Scan for the cell matching the given text and deliver its (X, Y) coordinate at center. 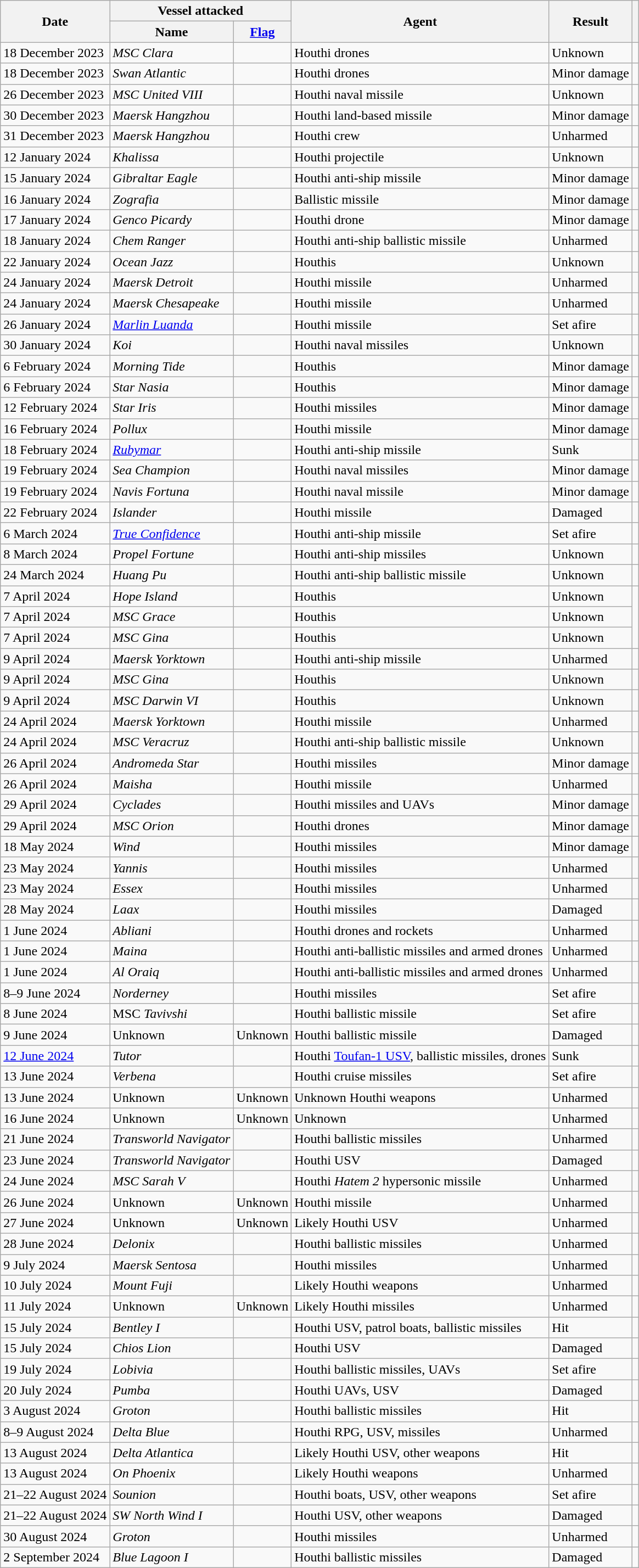
Laax (171, 909)
MSC Tavivshi (171, 1014)
Swan Atlantic (171, 74)
Unknown Houthi weapons (421, 1097)
Houthi crew (421, 136)
Bentley I (171, 1328)
Maersk Chesapeake (171, 304)
Houthi anti-ship missiles (421, 554)
Rubymar (171, 450)
Verbena (171, 1077)
30 January 2024 (55, 345)
19 July 2024 (55, 1369)
Houthi USV, other weapons (421, 1515)
Gibraltar Eagle (171, 178)
28 June 2024 (55, 1244)
26 June 2024 (55, 1202)
Houthi ballistic missiles, UAVs (421, 1369)
Delta Blue (171, 1432)
Maersk Detroit (171, 283)
Andromeda Star (171, 763)
Al Oraiq (171, 972)
SW North Wind I (171, 1515)
Result (591, 21)
16 January 2024 (55, 199)
MSC Grace (171, 617)
Marlin Luanda (171, 324)
Houthi Hatem 2 hypersonic missile (421, 1181)
Tutor (171, 1056)
18 May 2024 (55, 847)
Islander (171, 512)
Norderney (171, 993)
MSC Veracruz (171, 742)
Essex (171, 888)
12 January 2024 (55, 157)
Hope Island (171, 596)
True Confidence (171, 533)
Sounion (171, 1494)
18 February 2024 (55, 450)
17 January 2024 (55, 220)
23 June 2024 (55, 1160)
6 March 2024 (55, 533)
Huang Pu (171, 575)
12 June 2024 (55, 1056)
20 July 2024 (55, 1390)
8 June 2024 (55, 1014)
MSC Sarah V (171, 1181)
22 January 2024 (55, 262)
Houthi USV, patrol boats, ballistic missiles (421, 1328)
Houthi Toufan-1 USV, ballistic missiles, drones (421, 1056)
Maisha (171, 784)
MSC Darwin VI (171, 701)
31 December 2023 (55, 136)
Delta Atlantica (171, 1453)
Chem Ranger (171, 240)
26 December 2023 (55, 94)
24 March 2024 (55, 575)
Maina (171, 951)
Name (171, 32)
11 July 2024 (55, 1307)
Houthi missiles and UAVs (421, 805)
3 August 2024 (55, 1411)
Likely Houthi USV (421, 1223)
Houthi UAVs, USV (421, 1390)
15 January 2024 (55, 178)
Wind (171, 847)
Genco Picardy (171, 220)
30 August 2024 (55, 1536)
22 February 2024 (55, 512)
Navis Fortuna (171, 491)
Koi (171, 345)
Mount Fuji (171, 1286)
Date (55, 21)
Pollux (171, 429)
MSC Clara (171, 53)
Likely Houthi USV, other weapons (421, 1453)
12 February 2024 (55, 408)
Houthi drones and rockets (421, 931)
2 September 2024 (55, 1557)
Vessel attacked (201, 11)
8–9 August 2024 (55, 1432)
Houthi drone (421, 220)
16 February 2024 (55, 429)
Morning Tide (171, 366)
Houthi land-based missile (421, 115)
21 June 2024 (55, 1139)
Yannis (171, 867)
Agent (421, 21)
Flag (262, 32)
Cyclades (171, 805)
27 June 2024 (55, 1223)
9 June 2024 (55, 1035)
24 June 2024 (55, 1181)
26 January 2024 (55, 324)
9 July 2024 (55, 1264)
Star Iris (171, 408)
MSC Orion (171, 826)
Ocean Jazz (171, 262)
Houthi RPG, USV, missiles (421, 1432)
8–9 June 2024 (55, 993)
Delonix (171, 1244)
Propel Fortune (171, 554)
Star Nasia (171, 387)
Chios Lion (171, 1348)
8 March 2024 (55, 554)
MSC United VIII (171, 94)
16 June 2024 (55, 1118)
Lobivia (171, 1369)
Blue Lagoon I (171, 1557)
Likely Houthi missiles (421, 1307)
Houthi projectile (421, 157)
30 December 2023 (55, 115)
Abliani (171, 931)
10 July 2024 (55, 1286)
Sea Champion (171, 471)
Khalissa (171, 157)
Pumba (171, 1390)
Houthi boats, USV, other weapons (421, 1494)
18 January 2024 (55, 240)
Houthi cruise missiles (421, 1077)
Zografia (171, 199)
Maersk Sentosa (171, 1264)
28 May 2024 (55, 909)
On Phoenix (171, 1474)
Ballistic missile (421, 199)
